Determine the (x, y) coordinate at the center of the cell enclosing the given text.  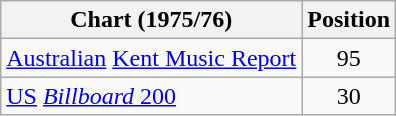
Position (349, 20)
Chart (1975/76) (152, 20)
Australian Kent Music Report (152, 58)
US Billboard 200 (152, 96)
95 (349, 58)
30 (349, 96)
